Search for the cell housing the specified text and yield its [X, Y] center coordinate. 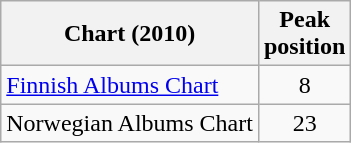
Norwegian Albums Chart [130, 123]
Chart (2010) [130, 34]
Peakposition [304, 34]
23 [304, 123]
8 [304, 85]
Finnish Albums Chart [130, 85]
